Return the [x, y] coordinate for the center point of the cell that contains the specified text.  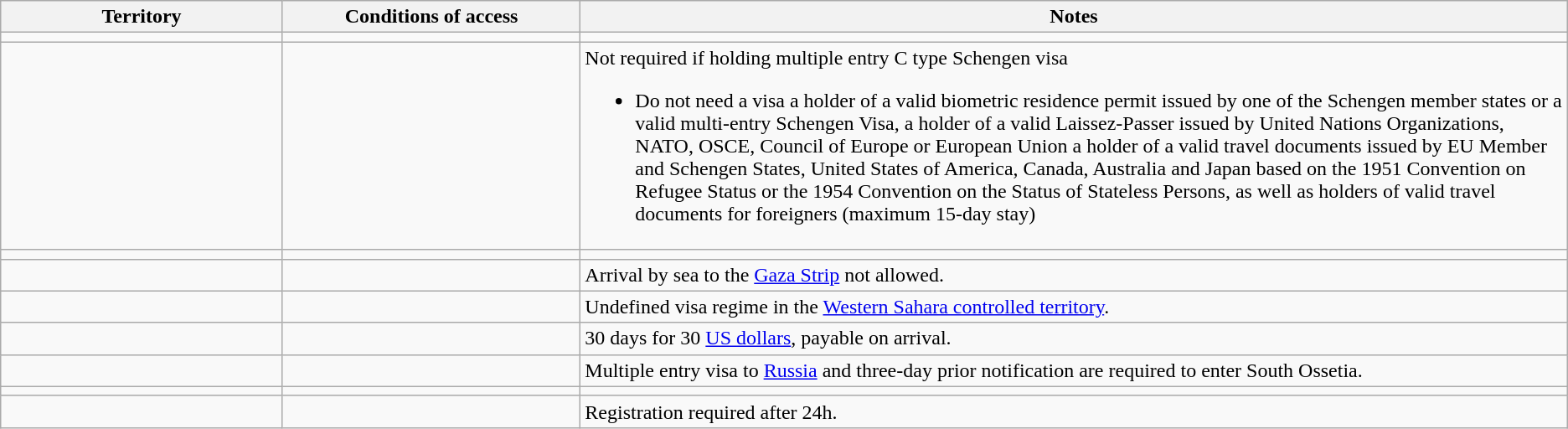
Territory [142, 17]
30 days for 30 US dollars, payable on arrival. [1074, 339]
Conditions of access [431, 17]
Notes [1074, 17]
Undefined visa regime in the Western Sahara controlled territory. [1074, 307]
Registration required after 24h. [1074, 411]
Arrival by sea to the Gaza Strip not allowed. [1074, 275]
Multiple entry visa to Russia and three-day prior notification are required to enter South Ossetia. [1074, 370]
